From the cell containing the given text, extract its center point as [x, y] coordinate. 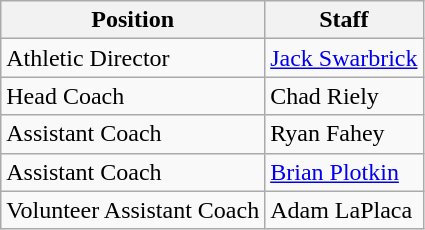
Jack Swarbrick [344, 58]
Athletic Director [133, 58]
Volunteer Assistant Coach [133, 210]
Adam LaPlaca [344, 210]
Staff [344, 20]
Position [133, 20]
Head Coach [133, 96]
Brian Plotkin [344, 172]
Ryan Fahey [344, 134]
Chad Riely [344, 96]
